Find where the given text appears and provide that cell's center as (X, Y) coordinate. 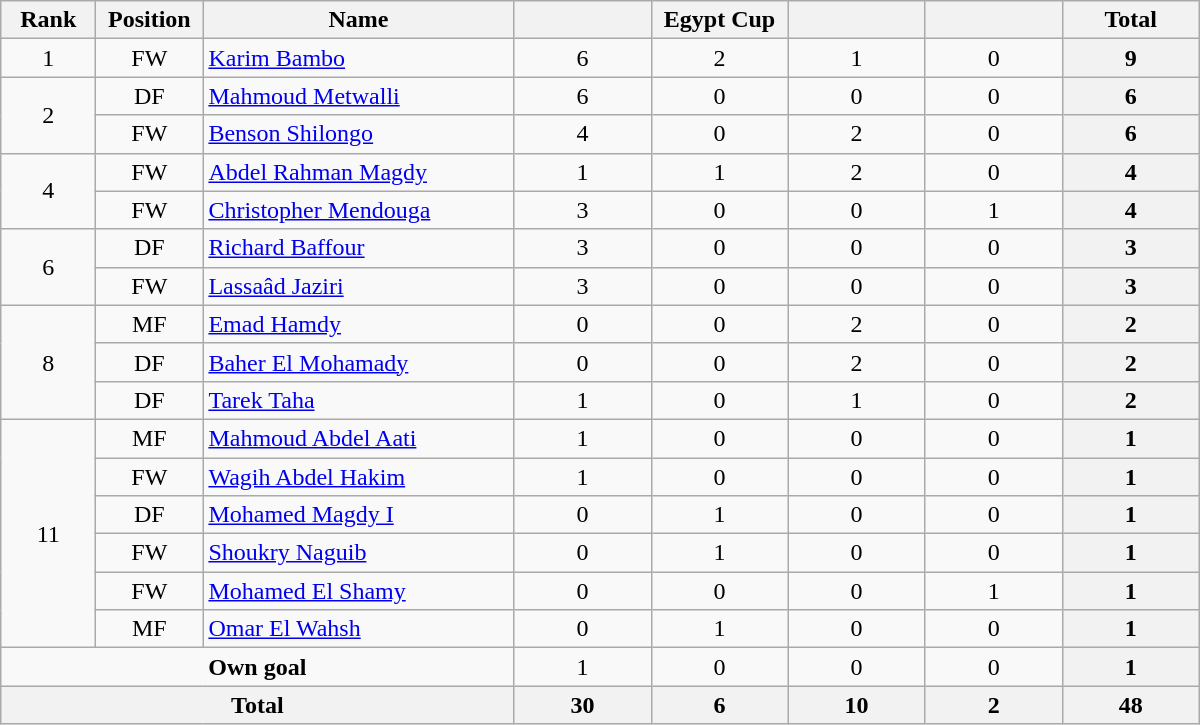
8 (48, 362)
Abdel Rahman Magdy (358, 172)
Mohamed El Shamy (358, 591)
Wagih Abdel Hakim (358, 477)
Egypt Cup (720, 20)
11 (48, 533)
Emad Hamdy (358, 324)
Own goal (258, 667)
Karim Bambo (358, 58)
Lassaâd Jaziri (358, 286)
Tarek Taha (358, 400)
Rank (48, 20)
Omar El Wahsh (358, 629)
Mahmoud Metwalli (358, 96)
30 (582, 705)
Baher El Mohamady (358, 362)
10 (856, 705)
Richard Baffour (358, 248)
Name (358, 20)
48 (1130, 705)
Shoukry Naguib (358, 553)
Position (150, 20)
Mohamed Magdy I (358, 515)
Benson Shilongo (358, 134)
Christopher Mendouga (358, 210)
Mahmoud Abdel Aati (358, 438)
9 (1130, 58)
